Find where the given text appears and provide that cell's center as [X, Y] coordinate. 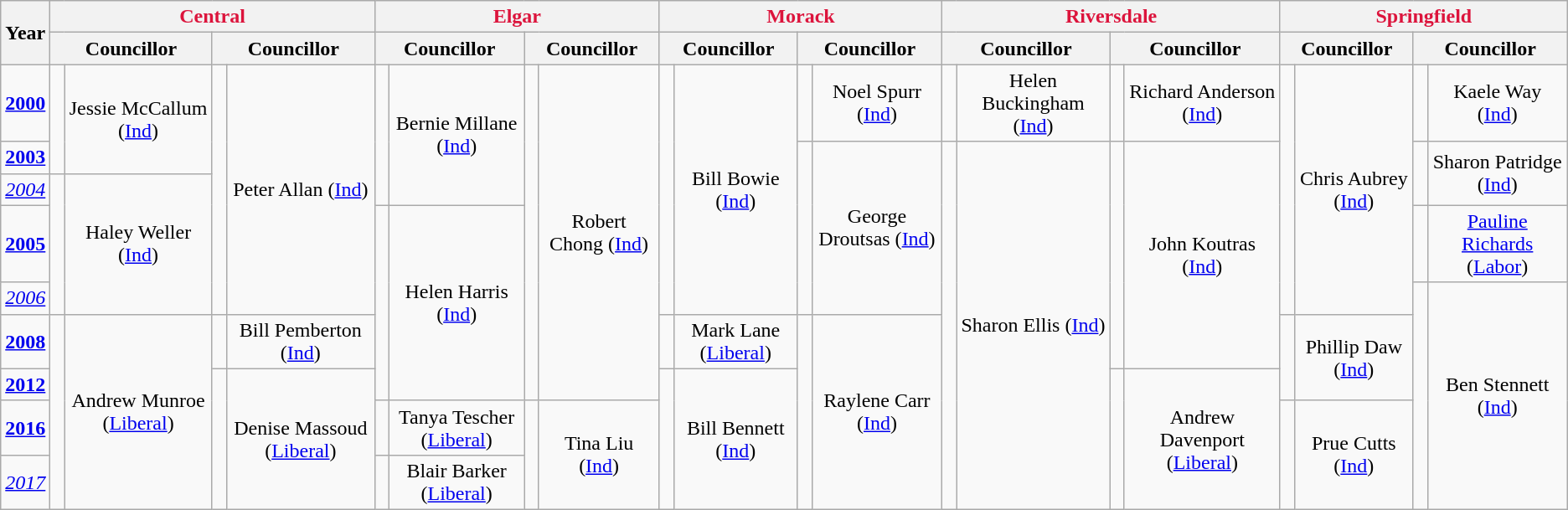
Raylene Carr (Ind) [877, 412]
Prue Cutts (Ind) [1354, 455]
Central [213, 17]
Phillip Daw (Ind) [1354, 357]
Ben Stennett (Ind) [1498, 395]
2008 [25, 342]
George Droutsas (Ind) [877, 228]
Year [25, 33]
John Koutras (Ind) [1202, 255]
Helen Harris (Ind) [456, 303]
Jessie McCallum (Ind) [138, 119]
Bernie Millane (Ind) [456, 135]
Pauline Richards (Labor) [1498, 244]
Richard Anderson (Ind) [1202, 103]
2016 [25, 427]
Haley Weller (Ind) [138, 244]
Springfield [1424, 17]
Helen Buckingham (Ind) [1034, 103]
2017 [25, 482]
Noel Spurr (Ind) [877, 103]
2003 [25, 157]
Robert Chong (Ind) [599, 233]
2004 [25, 189]
Blair Barker (Liberal) [456, 482]
Riversdale [1112, 17]
2006 [25, 298]
Chris Aubrey (Ind) [1354, 189]
Denise Massoud (Liberal) [300, 439]
Andrew Munroe (Liberal) [138, 412]
Kaele Way (Ind) [1498, 103]
Sharon Patridge (Ind) [1498, 173]
2005 [25, 244]
Peter Allan (Ind) [300, 189]
2012 [25, 384]
Mark Lane (Liberal) [735, 342]
Sharon Ellis (Ind) [1034, 326]
Morack [801, 17]
Bill Bennett (Ind) [735, 439]
Bill Bowie (Ind) [735, 189]
Bill Pemberton (Ind) [300, 342]
2000 [25, 103]
Tanya Tescher (Liberal) [456, 427]
Tina Liu (Ind) [599, 455]
Elgar [517, 17]
Andrew Davenport (Liberal) [1202, 439]
